Pinpoint the cell where the given text exists, returning its (x, y) midpoint coordinate. 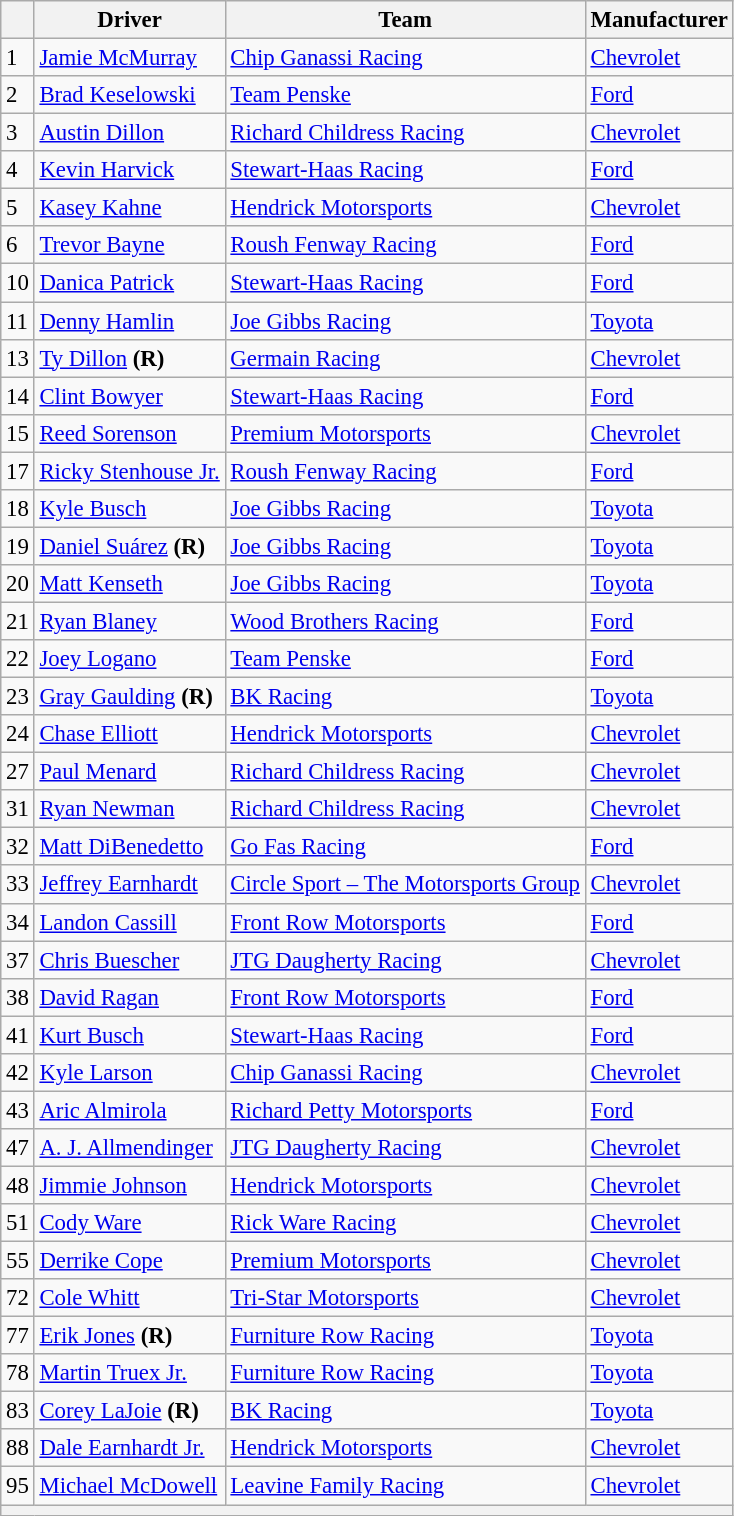
Joey Logano (130, 659)
55 (18, 1261)
24 (18, 734)
20 (18, 584)
Go Fas Racing (405, 847)
Brad Keselowski (130, 95)
27 (18, 772)
Martin Truex Jr. (130, 1373)
Cole Whitt (130, 1298)
33 (18, 885)
Paul Menard (130, 772)
Jamie McMurray (130, 58)
Tri-Star Motorsports (405, 1298)
83 (18, 1411)
Wood Brothers Racing (405, 621)
23 (18, 697)
38 (18, 997)
37 (18, 960)
Kasey Kahne (130, 208)
48 (18, 1185)
14 (18, 396)
Landon Cassill (130, 922)
10 (18, 283)
Corey LaJoie (R) (130, 1411)
95 (18, 1486)
Matt Kenseth (130, 584)
Cody Ware (130, 1223)
18 (18, 509)
17 (18, 471)
Clint Bowyer (130, 396)
A. J. Allmendinger (130, 1148)
Chase Elliott (130, 734)
Dale Earnhardt Jr. (130, 1449)
Reed Sorenson (130, 433)
Ryan Newman (130, 809)
Denny Hamlin (130, 321)
4 (18, 170)
13 (18, 358)
11 (18, 321)
6 (18, 245)
Jeffrey Earnhardt (130, 885)
Daniel Suárez (R) (130, 546)
Derrike Cope (130, 1261)
88 (18, 1449)
Erik Jones (R) (130, 1336)
31 (18, 809)
22 (18, 659)
1 (18, 58)
Austin Dillon (130, 133)
Driver (130, 20)
Leavine Family Racing (405, 1486)
Danica Patrick (130, 283)
5 (18, 208)
32 (18, 847)
David Ragan (130, 997)
21 (18, 621)
Kyle Larson (130, 1073)
Rick Ware Racing (405, 1223)
72 (18, 1298)
Michael McDowell (130, 1486)
Ricky Stenhouse Jr. (130, 471)
15 (18, 433)
Chris Buescher (130, 960)
Manufacturer (659, 20)
Kurt Busch (130, 1035)
19 (18, 546)
47 (18, 1148)
77 (18, 1336)
3 (18, 133)
Richard Petty Motorsports (405, 1110)
51 (18, 1223)
43 (18, 1110)
Ty Dillon (R) (130, 358)
Aric Almirola (130, 1110)
Trevor Bayne (130, 245)
Team (405, 20)
2 (18, 95)
Circle Sport – The Motorsports Group (405, 885)
78 (18, 1373)
Kyle Busch (130, 509)
41 (18, 1035)
Germain Racing (405, 358)
Gray Gaulding (R) (130, 697)
Kevin Harvick (130, 170)
42 (18, 1073)
Ryan Blaney (130, 621)
Matt DiBenedetto (130, 847)
34 (18, 922)
Jimmie Johnson (130, 1185)
